From the cell containing the given text, extract its center point as [X, Y] coordinate. 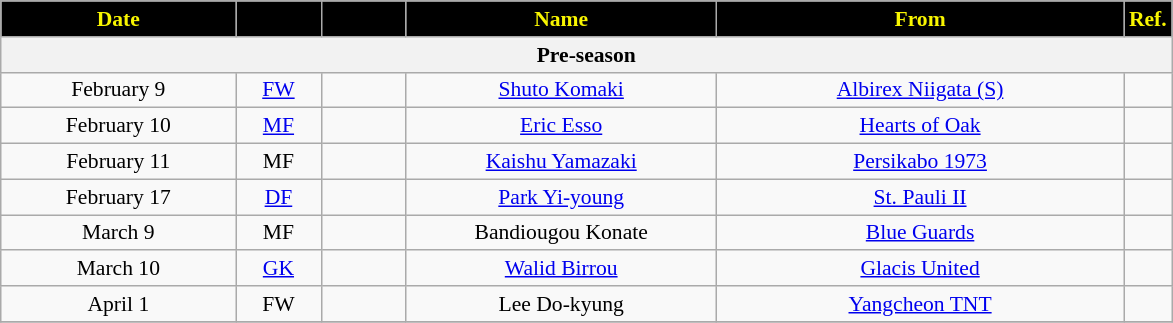
Albirex Niigata (S) [920, 90]
Eric Esso [561, 126]
February 17 [118, 197]
Hearts of Oak [920, 126]
February 11 [118, 162]
Date [118, 19]
Yangcheon TNT [920, 304]
Name [561, 19]
GK [278, 269]
Glacis United [920, 269]
April 1 [118, 304]
February 9 [118, 90]
Ref. [1148, 19]
March 10 [118, 269]
February 10 [118, 126]
Lee Do-kyung [561, 304]
Persikabo 1973 [920, 162]
Shuto Komaki [561, 90]
From [920, 19]
Bandiougou Konate [561, 233]
St. Pauli II [920, 197]
Kaishu Yamazaki [561, 162]
Pre-season [586, 55]
Blue Guards [920, 233]
March 9 [118, 233]
DF [278, 197]
Walid Birrou [561, 269]
Park Yi-young [561, 197]
